From the cell containing the given text, extract its center point as [x, y] coordinate. 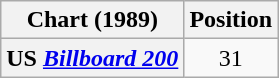
31 [231, 58]
US Billboard 200 [92, 58]
Position [231, 20]
Chart (1989) [92, 20]
